Detect which cell encompasses the target text, then output its [x, y] center coordinate. 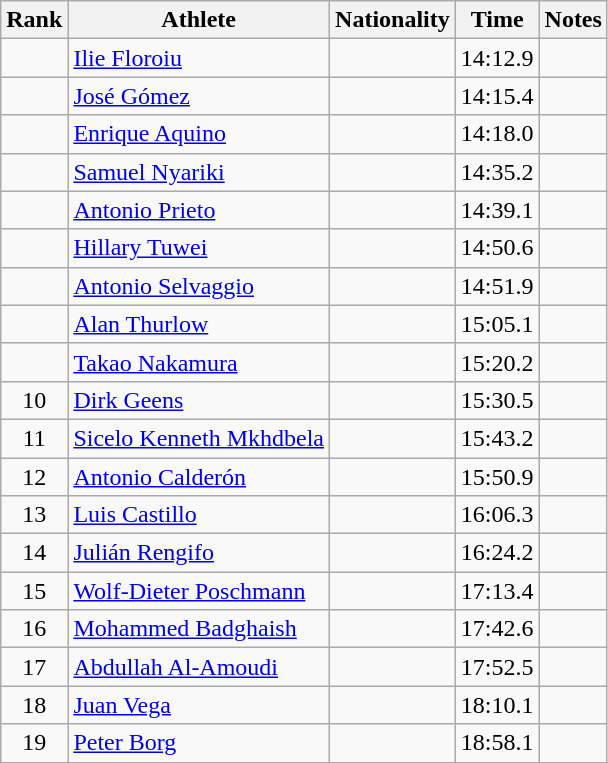
15:50.9 [497, 477]
18 [34, 705]
15 [34, 591]
18:10.1 [497, 705]
Dirk Geens [199, 400]
Notes [573, 20]
16:24.2 [497, 553]
Time [497, 20]
Julián Rengifo [199, 553]
14:51.9 [497, 286]
Peter Borg [199, 743]
Antonio Selvaggio [199, 286]
Athlete [199, 20]
Nationality [393, 20]
Takao Nakamura [199, 362]
17:52.5 [497, 667]
José Gómez [199, 96]
14:18.0 [497, 134]
Mohammed Badghaish [199, 629]
12 [34, 477]
11 [34, 438]
14 [34, 553]
Samuel Nyariki [199, 172]
17:13.4 [497, 591]
Sicelo Kenneth Mkhdbela [199, 438]
Juan Vega [199, 705]
19 [34, 743]
16 [34, 629]
Antonio Prieto [199, 210]
16:06.3 [497, 515]
Alan Thurlow [199, 324]
15:05.1 [497, 324]
Hillary Tuwei [199, 248]
14:15.4 [497, 96]
17:42.6 [497, 629]
Enrique Aquino [199, 134]
Wolf-Dieter Poschmann [199, 591]
13 [34, 515]
15:20.2 [497, 362]
14:39.1 [497, 210]
14:12.9 [497, 58]
14:50.6 [497, 248]
17 [34, 667]
15:30.5 [497, 400]
15:43.2 [497, 438]
18:58.1 [497, 743]
Rank [34, 20]
Luis Castillo [199, 515]
14:35.2 [497, 172]
Antonio Calderón [199, 477]
Abdullah Al-Amoudi [199, 667]
Ilie Floroiu [199, 58]
10 [34, 400]
